Locate the cell with the specified text and output its (x, y) center coordinate. 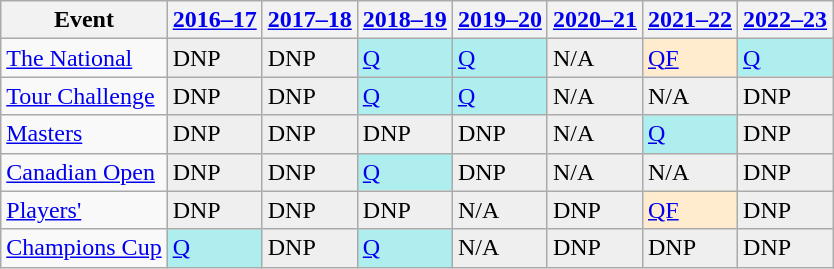
2017–18 (310, 20)
Masters (84, 134)
Players' (84, 210)
Tour Challenge (84, 96)
Event (84, 20)
2018–19 (404, 20)
2022–23 (786, 20)
2021–22 (690, 20)
The National (84, 58)
Canadian Open (84, 172)
2019–20 (500, 20)
2016–17 (214, 20)
Champions Cup (84, 248)
2020–21 (594, 20)
